Identify which cell holds the provided text, then report its [X, Y] central coordinate. 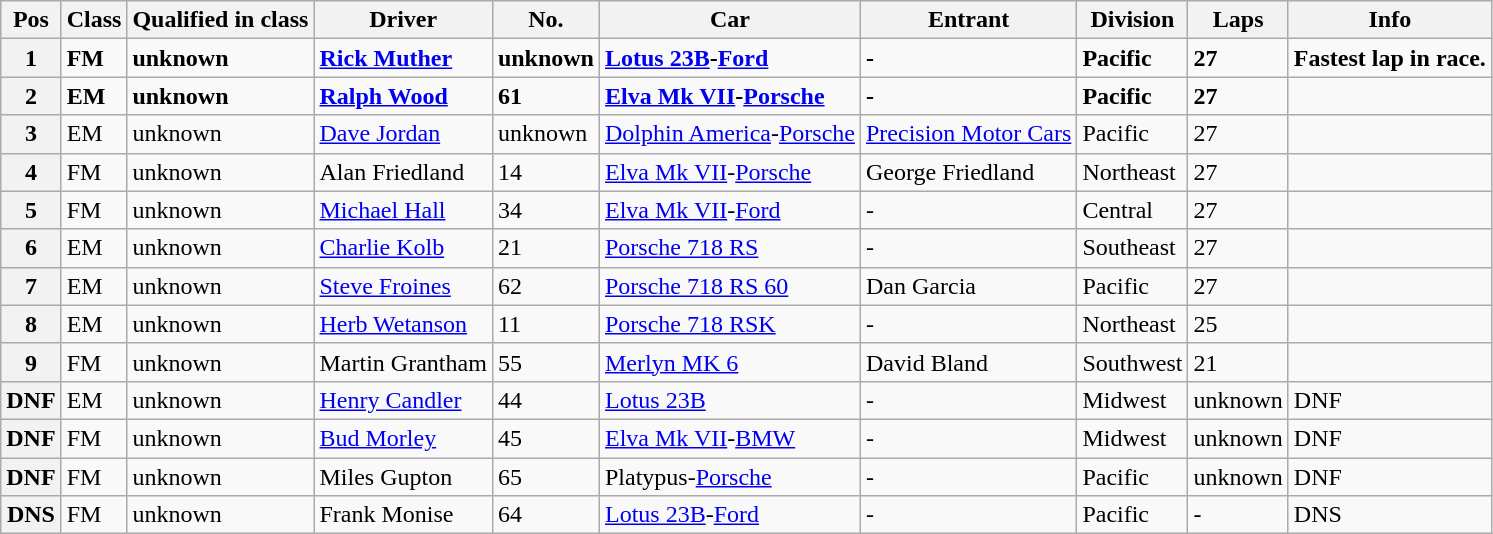
1 [31, 58]
5 [31, 210]
Michael Hall [403, 210]
34 [546, 210]
Dolphin America-Porsche [730, 134]
Lotus 23B [730, 400]
64 [546, 515]
Steve Froines [403, 286]
8 [31, 324]
Miles Gupton [403, 477]
Laps [1238, 20]
65 [546, 477]
Info [1390, 20]
Merlyn MK 6 [730, 362]
Division [1132, 20]
Entrant [968, 20]
Central [1132, 210]
Herb Wetanson [403, 324]
Southeast [1132, 248]
David Bland [968, 362]
14 [546, 172]
Ralph Wood [403, 96]
Rick Muther [403, 58]
Qualified in class [220, 20]
Platypus-Porsche [730, 477]
61 [546, 96]
3 [31, 134]
Driver [403, 20]
4 [31, 172]
55 [546, 362]
Dan Garcia [968, 286]
6 [31, 248]
Precision Motor Cars [968, 134]
Southwest [1132, 362]
25 [1238, 324]
No. [546, 20]
44 [546, 400]
Car [730, 20]
Elva Mk VII-Ford [730, 210]
Frank Monise [403, 515]
Pos [31, 20]
11 [546, 324]
Elva Mk VII-BMW [730, 438]
Charlie Kolb [403, 248]
Fastest lap in race. [1390, 58]
Henry Candler [403, 400]
Porsche 718 RS [730, 248]
9 [31, 362]
Bud Morley [403, 438]
Class [94, 20]
7 [31, 286]
2 [31, 96]
George Friedland [968, 172]
45 [546, 438]
Alan Friedland [403, 172]
Porsche 718 RS 60 [730, 286]
62 [546, 286]
Martin Grantham [403, 362]
Porsche 718 RSK [730, 324]
Dave Jordan [403, 134]
